Locate the cell with the specified text and output its (x, y) center coordinate. 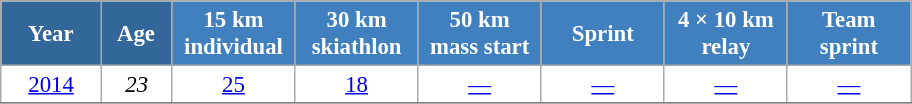
30 km skiathlon (356, 34)
50 km mass start (480, 34)
Sprint (602, 34)
2014 (52, 85)
Team sprint (848, 34)
4 × 10 km relay (726, 34)
23 (136, 85)
Age (136, 34)
18 (356, 85)
15 km individual (234, 34)
25 (234, 85)
Year (52, 34)
